Extract the [X, Y] coordinate from the center of the cell holding the provided text.  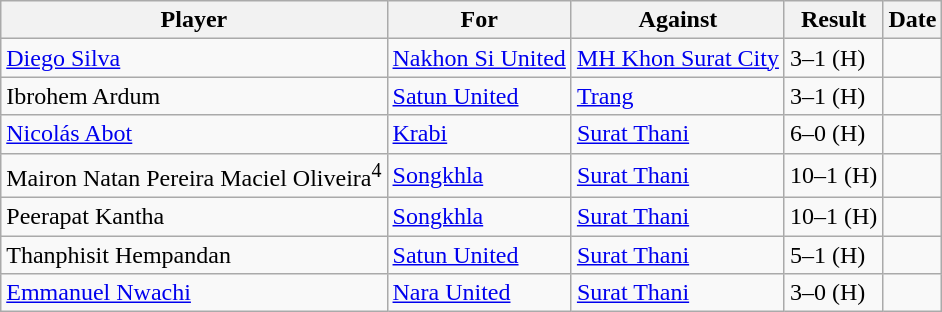
Diego Silva [194, 58]
Thanphisit Hempandan [194, 255]
Against [678, 20]
Ibrohem Ardum [194, 96]
Emmanuel Nwachi [194, 293]
Peerapat Kantha [194, 217]
For [479, 20]
3–0 (H) [833, 293]
Player [194, 20]
Date [912, 20]
6–0 (H) [833, 134]
Nakhon Si United [479, 58]
Nara United [479, 293]
MH Khon Surat City [678, 58]
Result [833, 20]
Nicolás Abot [194, 134]
Mairon Natan Pereira Maciel Oliveira4 [194, 176]
5–1 (H) [833, 255]
Krabi [479, 134]
Trang [678, 96]
